Identify which cell holds the provided text, then report its (x, y) central coordinate. 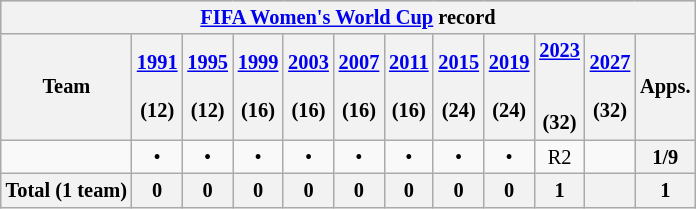
2011(16) (408, 87)
Total (1 team) (66, 190)
2023(32) (559, 87)
1995(12) (207, 87)
Apps. (665, 87)
2019(24) (509, 87)
2015(24) (458, 87)
R2 (559, 157)
1991(12) (157, 87)
1999(16) (258, 87)
2027(32) (610, 87)
Team (66, 87)
1/9 (665, 157)
2003(16) (308, 87)
2007(16) (359, 87)
FIFA Women's World Cup record (348, 17)
